Find where the given text appears and provide that cell's center as [X, Y] coordinate. 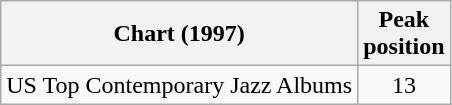
Chart (1997) [180, 34]
13 [404, 85]
Peakposition [404, 34]
US Top Contemporary Jazz Albums [180, 85]
